Output the [x, y] coordinate of the center of the cell containing the given text.  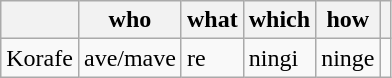
ave/mave [130, 58]
ningi [279, 58]
what [212, 20]
Korafe [40, 58]
how [348, 20]
which [279, 20]
re [212, 58]
ninge [348, 58]
who [130, 20]
